Find where the given text appears and provide that cell's center as [X, Y] coordinate. 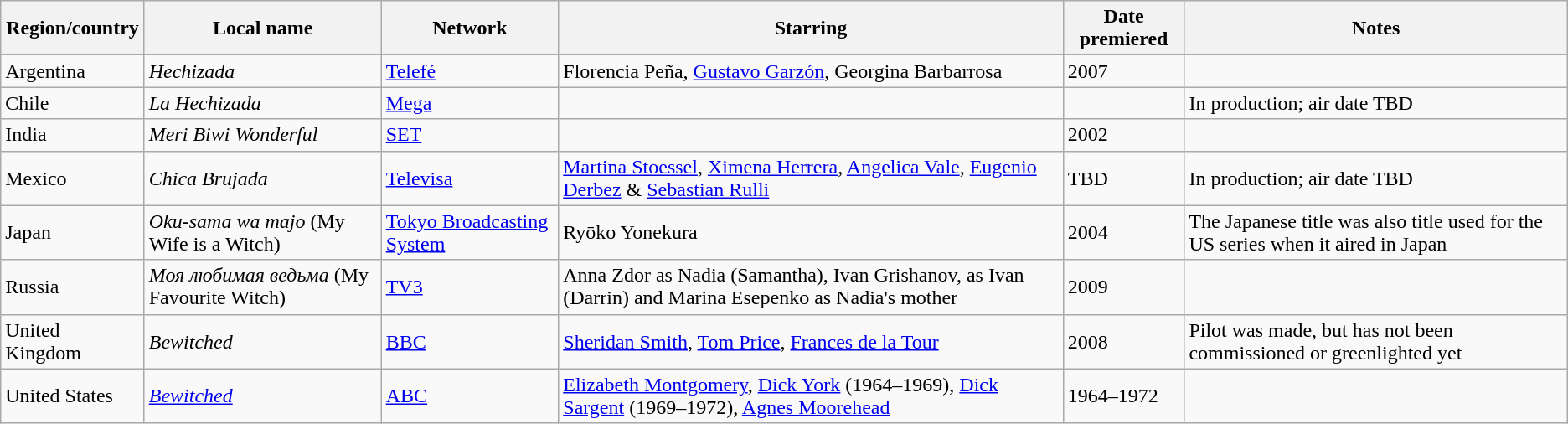
Sheridan Smith, Tom Price, Frances de la Tour [811, 342]
Martina Stoessel, Ximena Herrera, Angelica Vale, Eugenio Derbez & Sebastian Rulli [811, 178]
United States [72, 396]
Chile [72, 103]
Local name [263, 28]
La Hechizada [263, 103]
Argentina [72, 71]
Ryōko Yonekura [811, 233]
Telefé [470, 71]
Televisa [470, 178]
Japan [72, 233]
Starring [811, 28]
Meri Biwi Wonderful [263, 135]
Hechizada [263, 71]
2009 [1124, 287]
India [72, 135]
Моя любимая ведьма (My Favourite Witch) [263, 287]
Chica Brujada [263, 178]
Florencia Peña, Gustavo Garzón, Georgina Barbarrosa [811, 71]
Region/country [72, 28]
SET [470, 135]
Tokyo Broadcasting System [470, 233]
Date premiered [1124, 28]
TBD [1124, 178]
Elizabeth Montgomery, Dick York (1964–1969), Dick Sargent (1969–1972), Agnes Moorehead [811, 396]
2007 [1124, 71]
BBC [470, 342]
Network [470, 28]
2002 [1124, 135]
Mega [470, 103]
2008 [1124, 342]
1964–1972 [1124, 396]
Anna Zdor as Nadia (Samantha), Ivan Grishanov, as Ivan (Darrin) and Marina Esepenko as Nadia's mother [811, 287]
TV3 [470, 287]
Notes [1375, 28]
The Japanese title was also title used for the US series when it aired in Japan [1375, 233]
Oku-sama wa majo (My Wife is a Witch) [263, 233]
2004 [1124, 233]
United Kingdom [72, 342]
Russia [72, 287]
Mexico [72, 178]
ABC [470, 396]
Pilot was made, but has not been commissioned or greenlighted yet [1375, 342]
